Pinpoint the cell where the given text exists, returning its (X, Y) midpoint coordinate. 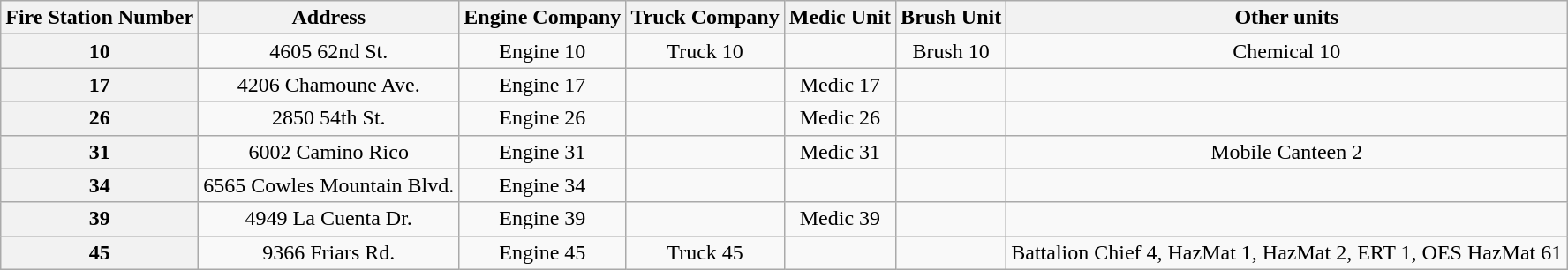
Medic 39 (840, 219)
4949 La Cuenta Dr. (328, 219)
Truck 45 (705, 252)
Battalion Chief 4, HazMat 1, HazMat 2, ERT 1, OES HazMat 61 (1287, 252)
45 (100, 252)
Fire Station Number (100, 18)
6002 Camino Rico (328, 152)
4206 Chamoune Ave. (328, 85)
Engine Company (542, 18)
26 (100, 118)
Engine 34 (542, 185)
Engine 45 (542, 252)
6565 Cowles Mountain Blvd. (328, 185)
9366 Friars Rd. (328, 252)
Chemical 10 (1287, 51)
Engine 10 (542, 51)
Engine 26 (542, 118)
Brush 10 (952, 51)
Medic Unit (840, 18)
39 (100, 219)
Medic 31 (840, 152)
2850 54th St. (328, 118)
Engine 39 (542, 219)
Mobile Canteen 2 (1287, 152)
17 (100, 85)
Medic 17 (840, 85)
Engine 31 (542, 152)
Medic 26 (840, 118)
10 (100, 51)
34 (100, 185)
Truck 10 (705, 51)
4605 62nd St. (328, 51)
Address (328, 18)
31 (100, 152)
Engine 17 (542, 85)
Truck Company (705, 18)
Other units (1287, 18)
Brush Unit (952, 18)
